Provide the [x, y] coordinate of the cell's center where the given text is located.  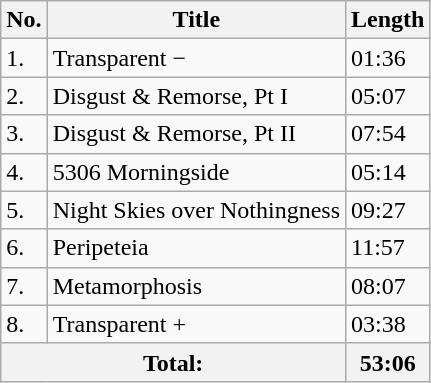
4. [24, 172]
No. [24, 20]
Transparent + [196, 324]
11:57 [388, 248]
09:27 [388, 210]
08:07 [388, 286]
Disgust & Remorse, Pt I [196, 96]
7. [24, 286]
5. [24, 210]
03:38 [388, 324]
Length [388, 20]
01:36 [388, 58]
8. [24, 324]
Metamorphosis [196, 286]
3. [24, 134]
2. [24, 96]
05:14 [388, 172]
Peripeteia [196, 248]
6. [24, 248]
Total: [174, 362]
Night Skies over Nothingness [196, 210]
05:07 [388, 96]
Transparent − [196, 58]
53:06 [388, 362]
1. [24, 58]
Disgust & Remorse, Pt II [196, 134]
5306 Morningside [196, 172]
Title [196, 20]
07:54 [388, 134]
